Extract the [X, Y] coordinate from the center of the cell holding the provided text.  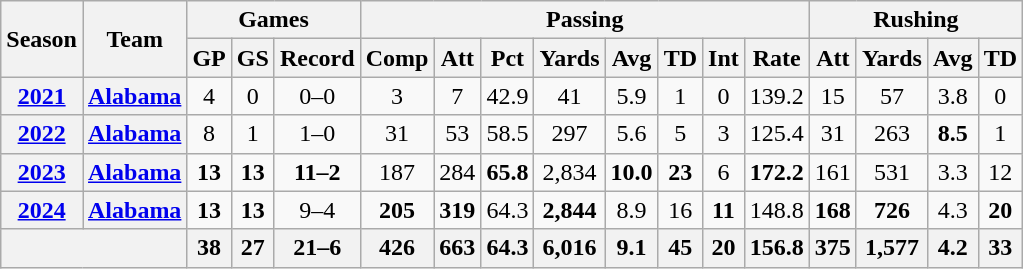
6 [724, 172]
Season [42, 39]
172.2 [776, 172]
8.5 [952, 134]
GS [252, 58]
Record [317, 58]
1–0 [317, 134]
0–0 [317, 96]
Pct [508, 58]
531 [892, 172]
2,834 [570, 172]
3.3 [952, 172]
42.9 [508, 96]
21–6 [317, 248]
8.9 [632, 210]
148.8 [776, 210]
663 [458, 248]
5 [680, 134]
161 [832, 172]
7 [458, 96]
Int [724, 58]
4 [209, 96]
12 [1000, 172]
41 [570, 96]
16 [680, 210]
205 [397, 210]
Games [274, 20]
Rushing [916, 20]
319 [458, 210]
15 [832, 96]
125.4 [776, 134]
8 [209, 134]
156.8 [776, 248]
5.9 [632, 96]
1,577 [892, 248]
33 [1000, 248]
38 [209, 248]
10.0 [632, 172]
2023 [42, 172]
6,016 [570, 248]
53 [458, 134]
11 [724, 210]
9–4 [317, 210]
168 [832, 210]
Team [134, 39]
297 [570, 134]
Passing [584, 20]
27 [252, 248]
65.8 [508, 172]
Rate [776, 58]
3.8 [952, 96]
375 [832, 248]
45 [680, 248]
23 [680, 172]
4.2 [952, 248]
11–2 [317, 172]
58.5 [508, 134]
726 [892, 210]
GP [209, 58]
139.2 [776, 96]
5.6 [632, 134]
2021 [42, 96]
187 [397, 172]
426 [397, 248]
Comp [397, 58]
284 [458, 172]
4.3 [952, 210]
263 [892, 134]
2022 [42, 134]
2024 [42, 210]
9.1 [632, 248]
2,844 [570, 210]
57 [892, 96]
